Extract the [x, y] coordinate from the center of the cell holding the provided text.  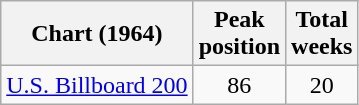
U.S. Billboard 200 [97, 85]
Peakposition [239, 34]
Totalweeks [322, 34]
Chart (1964) [97, 34]
20 [322, 85]
86 [239, 85]
